Return [x, y] of the center of cell containing provided text 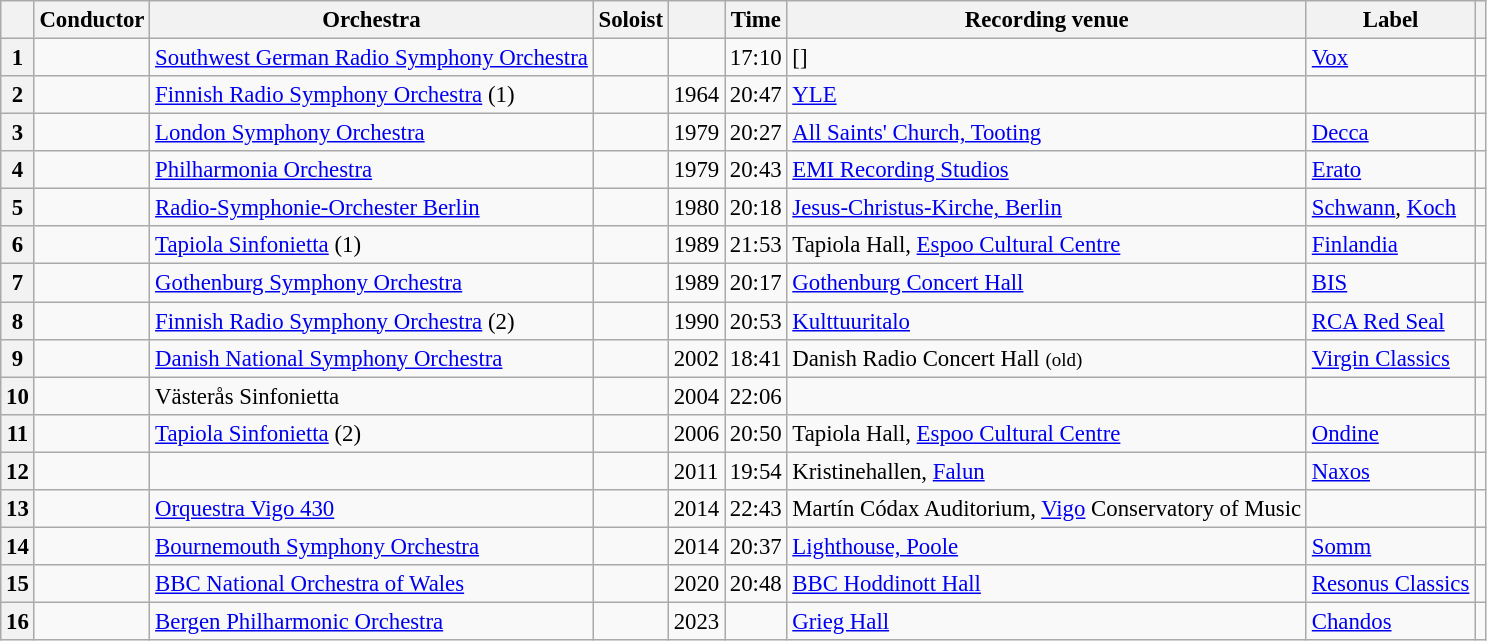
20:17 [756, 283]
14 [18, 546]
Orquestra Vigo 430 [372, 509]
22:06 [756, 396]
2023 [696, 621]
Resonus Classics [1390, 584]
BBC Hoddinott Hall [1046, 584]
Finlandia [1390, 245]
2006 [696, 433]
Martín Códax Auditorium, Vigo Conservatory of Music [1046, 509]
13 [18, 509]
Finnish Radio Symphony Orchestra (1) [372, 95]
4 [18, 170]
1964 [696, 95]
6 [18, 245]
20:43 [756, 170]
Somm [1390, 546]
20:48 [756, 584]
Bergen Philharmonic Orchestra [372, 621]
Southwest German Radio Symphony Orchestra [372, 58]
Gothenburg Concert Hall [1046, 283]
10 [18, 396]
2011 [696, 471]
Västerås Sinfonietta [372, 396]
Radio-Symphonie-Orchester Berlin [372, 208]
21:53 [756, 245]
Erato [1390, 170]
Recording venue [1046, 20]
Bournemouth Symphony Orchestra [372, 546]
9 [18, 358]
Virgin Classics [1390, 358]
1990 [696, 321]
Label [1390, 20]
Chandos [1390, 621]
20:53 [756, 321]
20:18 [756, 208]
20:47 [756, 95]
Conductor [92, 20]
18:41 [756, 358]
20:50 [756, 433]
Ondine [1390, 433]
2020 [696, 584]
Schwann, Koch [1390, 208]
BIS [1390, 283]
Vox [1390, 58]
16 [18, 621]
Naxos [1390, 471]
Tapiola Sinfonietta (2) [372, 433]
2002 [696, 358]
Kristinehallen, Falun [1046, 471]
BBC National Orchestra of Wales [372, 584]
8 [18, 321]
Finnish Radio Symphony Orchestra (2) [372, 321]
19:54 [756, 471]
Philharmonia Orchestra [372, 170]
Danish Radio Concert Hall (old) [1046, 358]
1 [18, 58]
EMI Recording Studios [1046, 170]
Jesus-Christus-Kirche, Berlin [1046, 208]
22:43 [756, 509]
1980 [696, 208]
Time [756, 20]
7 [18, 283]
2 [18, 95]
RCA Red Seal [1390, 321]
Lighthouse, Poole [1046, 546]
5 [18, 208]
20:27 [756, 133]
11 [18, 433]
12 [18, 471]
Orchestra [372, 20]
Soloist [630, 20]
20:37 [756, 546]
All Saints' Church, Tooting [1046, 133]
YLE [1046, 95]
Tapiola Sinfonietta (1) [372, 245]
Grieg Hall [1046, 621]
Gothenburg Symphony Orchestra [372, 283]
17:10 [756, 58]
London Symphony Orchestra [372, 133]
Decca [1390, 133]
15 [18, 584]
3 [18, 133]
2004 [696, 396]
Kulttuuritalo [1046, 321]
[] [1046, 58]
Danish National Symphony Orchestra [372, 358]
